Extract the [x, y] coordinate from the center of the cell holding the provided text.  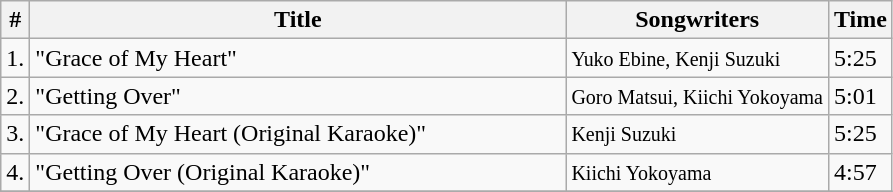
"Grace of My Heart" [298, 58]
4:57 [861, 172]
"Grace of My Heart (Original Karaoke)" [298, 134]
Goro Matsui, Kiichi Yokoyama [698, 96]
Yuko Ebine, Kenji Suzuki [698, 58]
5:01 [861, 96]
Title [298, 20]
"Getting Over" [298, 96]
Time [861, 20]
Songwriters [698, 20]
# [16, 20]
"Getting Over (Original Karaoke)" [298, 172]
3. [16, 134]
Kenji Suzuki [698, 134]
4. [16, 172]
Kiichi Yokoyama [698, 172]
2. [16, 96]
1. [16, 58]
